Pinpoint the cell where the given text exists, returning its (x, y) midpoint coordinate. 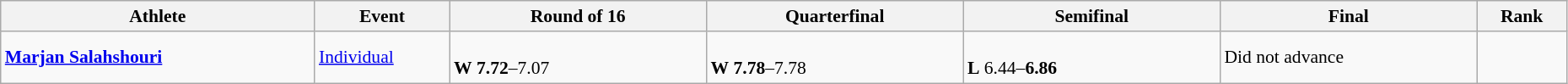
Final (1348, 16)
W 7.72–7.07 (579, 58)
Marjan Salahshouri (158, 58)
Athlete (158, 16)
L 6.44–6.86 (1091, 58)
Event (382, 16)
Semifinal (1091, 16)
Did not advance (1348, 58)
W 7.78–7.78 (835, 58)
Round of 16 (579, 16)
Rank (1522, 16)
Individual (382, 58)
Quarterfinal (835, 16)
